Pinpoint the cell where the given text exists, returning its [x, y] midpoint coordinate. 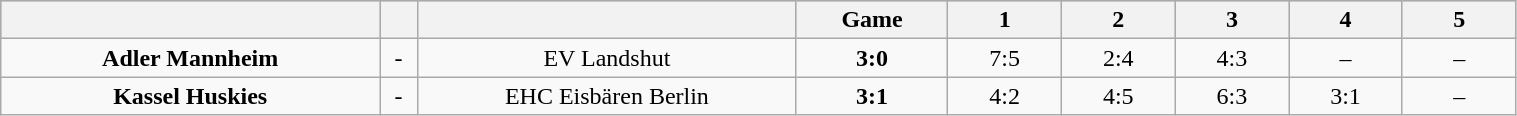
5 [1459, 20]
6:3 [1232, 96]
2 [1118, 20]
Adler Mannheim [190, 58]
2:4 [1118, 58]
Game [872, 20]
4:2 [1005, 96]
EV Landshut [606, 58]
EHC Eisbären Berlin [606, 96]
3:0 [872, 58]
4:5 [1118, 96]
Kassel Huskies [190, 96]
4:3 [1232, 58]
3 [1232, 20]
4 [1346, 20]
1 [1005, 20]
7:5 [1005, 58]
